Search for the cell housing the specified text and yield its [X, Y] center coordinate. 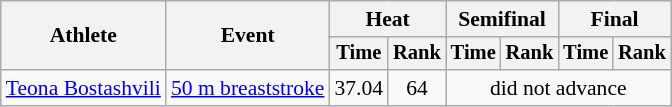
Heat [387, 19]
50 m breaststroke [248, 88]
Semifinal [502, 19]
37.04 [358, 88]
Athlete [84, 36]
did not advance [558, 88]
Teona Bostashvili [84, 88]
64 [417, 88]
Final [614, 19]
Event [248, 36]
